Return the (X, Y) coordinate for the center point of the cell that contains the specified text.  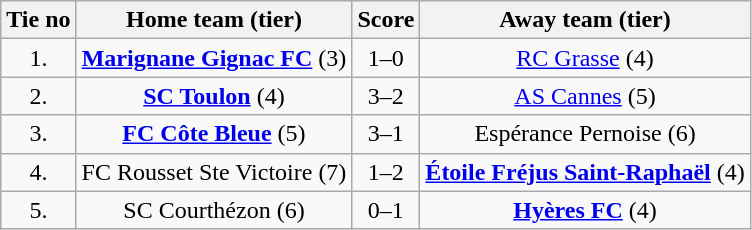
5. (38, 210)
Étoile Fréjus Saint-Raphaël (4) (585, 172)
Hyères FC (4) (585, 210)
Marignane Gignac FC (3) (214, 58)
SC Toulon (4) (214, 96)
3. (38, 134)
Away team (tier) (585, 20)
Tie no (38, 20)
SC Courthézon (6) (214, 210)
FC Côte Bleue (5) (214, 134)
1–0 (386, 58)
3–2 (386, 96)
AS Cannes (5) (585, 96)
1–2 (386, 172)
0–1 (386, 210)
Home team (tier) (214, 20)
1. (38, 58)
Score (386, 20)
FC Rousset Ste Victoire (7) (214, 172)
Espérance Pernoise (6) (585, 134)
2. (38, 96)
4. (38, 172)
3–1 (386, 134)
RC Grasse (4) (585, 58)
